Pinpoint the cell where the given text exists, returning its [x, y] midpoint coordinate. 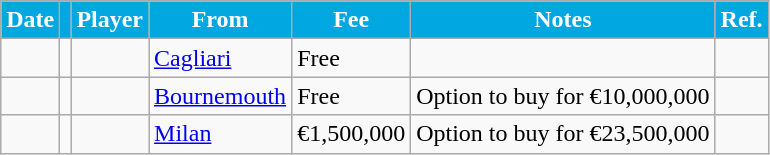
From [220, 20]
Fee [352, 20]
Date [30, 20]
Notes [563, 20]
Cagliari [220, 58]
Option to buy for €23,500,000 [563, 134]
€1,500,000 [352, 134]
Ref. [742, 20]
Milan [220, 134]
Player [110, 20]
Bournemouth [220, 96]
Option to buy for €10,000,000 [563, 96]
